For the text-containing cell, return its midpoint in (x, y) coordinate format. 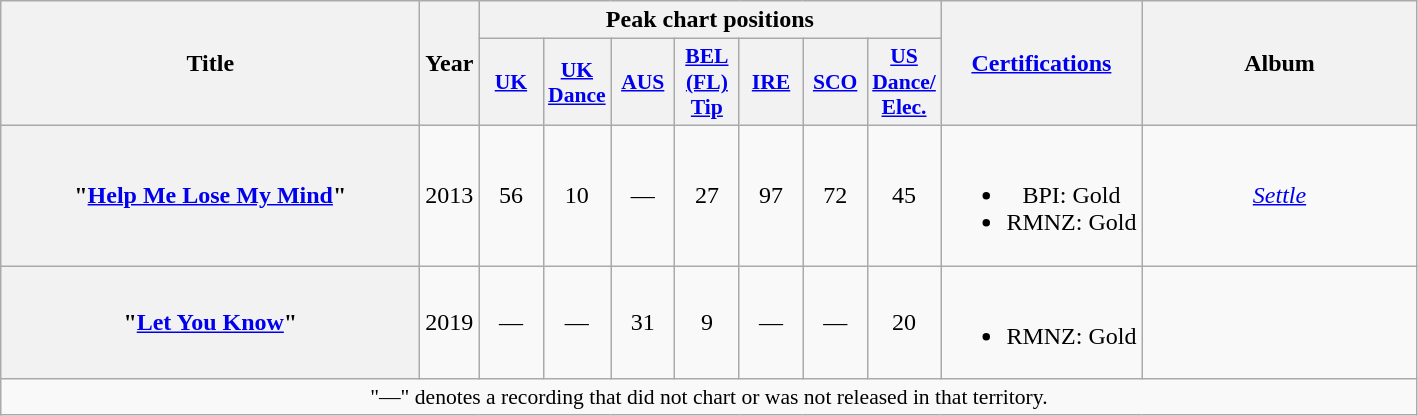
UK (511, 82)
27 (707, 195)
"—" denotes a recording that did not chart or was not released in that territory. (709, 397)
IRE (771, 82)
BEL(FL)Tip (707, 82)
20 (904, 322)
45 (904, 195)
Peak chart positions (710, 20)
2013 (450, 195)
56 (511, 195)
Title (210, 64)
2019 (450, 322)
Certifications (1042, 64)
Settle (1280, 195)
UKDance (577, 82)
Year (450, 64)
9 (707, 322)
RMNZ: Gold (1042, 322)
31 (643, 322)
"Help Me Lose My Mind" (210, 195)
"Let You Know" (210, 322)
Album (1280, 64)
USDance/Elec. (904, 82)
72 (835, 195)
10 (577, 195)
97 (771, 195)
BPI: GoldRMNZ: Gold (1042, 195)
SCO (835, 82)
AUS (643, 82)
